Search for the cell housing the specified text and yield its (X, Y) center coordinate. 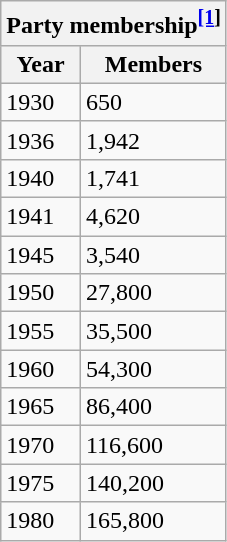
1950 (41, 293)
1960 (41, 369)
3,540 (153, 255)
Party membership[1] (114, 24)
54,300 (153, 369)
140,200 (153, 483)
1975 (41, 483)
165,800 (153, 521)
4,620 (153, 217)
Year (41, 64)
1940 (41, 178)
1970 (41, 445)
1941 (41, 217)
116,600 (153, 445)
1980 (41, 521)
1930 (41, 102)
650 (153, 102)
1955 (41, 331)
1936 (41, 140)
35,500 (153, 331)
1945 (41, 255)
1,942 (153, 140)
1965 (41, 407)
27,800 (153, 293)
86,400 (153, 407)
Members (153, 64)
1,741 (153, 178)
